Pinpoint the cell where the given text exists, returning its [x, y] midpoint coordinate. 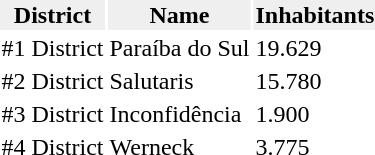
District [52, 15]
Salutaris [180, 81]
#3 District [52, 114]
Inconfidência [180, 114]
Name [180, 15]
#1 District [52, 48]
Paraíba do Sul [180, 48]
#2 District [52, 81]
